Locate the cell with the specified text and output its (x, y) center coordinate. 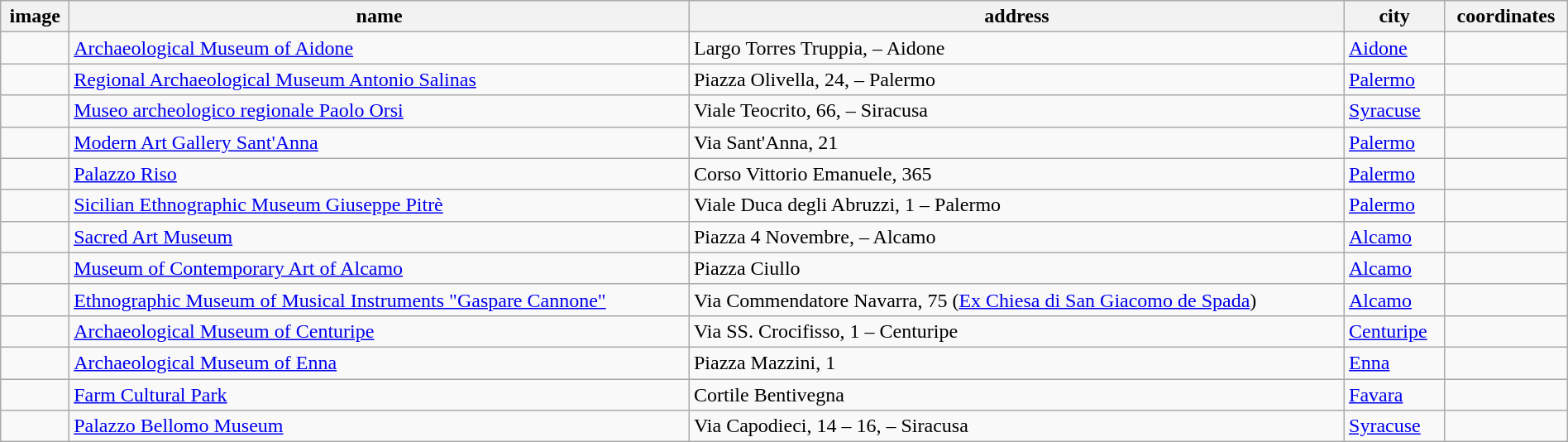
Ethnographic Museum of Musical Instruments "Gaspare Cannone" (380, 300)
coordinates (1507, 17)
Enna (1394, 363)
Via Sant'Anna, 21 (1016, 142)
name (380, 17)
city (1394, 17)
Sicilian Ethnographic Museum Giuseppe Pitrè (380, 205)
Centuripe (1394, 331)
Favara (1394, 395)
Museum of Contemporary Art of Alcamo (380, 268)
Largo Torres Truppia, – Aidone (1016, 48)
Sacred Art Museum (380, 237)
Modern Art Gallery Sant'Anna (380, 142)
image (35, 17)
Regional Archaeological Museum Antonio Salinas (380, 79)
Museo archeologico regionale Paolo Orsi (380, 111)
Palazzo Riso (380, 174)
Corso Vittorio Emanuele, 365 (1016, 174)
Archaeological Museum of Enna (380, 363)
Farm Cultural Park (380, 395)
Via Capodieci, 14 – 16, – Siracusa (1016, 426)
Viale Teocrito, 66, – Siracusa (1016, 111)
Aidone (1394, 48)
Archaeological Museum of Aidone (380, 48)
Via Commendatore Navarra, 75 (Ex Chiesa di San Giacomo de Spada) (1016, 300)
Piazza 4 Novembre, – Alcamo (1016, 237)
Via SS. Crocifisso, 1 – Centuripe (1016, 331)
Cortile Bentivegna (1016, 395)
Piazza Olivella, 24, – Palermo (1016, 79)
Palazzo Bellomo Museum (380, 426)
Piazza Mazzini, 1 (1016, 363)
Piazza Ciullo (1016, 268)
Viale Duca degli Abruzzi, 1 – Palermo (1016, 205)
Archaeological Museum of Centuripe (380, 331)
address (1016, 17)
